Search for the cell housing the specified text and yield its [X, Y] center coordinate. 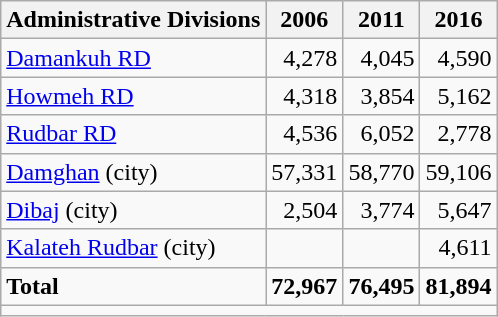
72,967 [304, 286]
Damghan (city) [134, 172]
76,495 [382, 286]
2011 [382, 20]
Rudbar RD [134, 134]
2,504 [304, 210]
4,611 [458, 248]
57,331 [304, 172]
4,536 [304, 134]
Kalateh Rudbar (city) [134, 248]
6,052 [382, 134]
4,045 [382, 58]
4,590 [458, 58]
5,647 [458, 210]
Damankuh RD [134, 58]
81,894 [458, 286]
Dibaj (city) [134, 210]
5,162 [458, 96]
Administrative Divisions [134, 20]
4,318 [304, 96]
3,774 [382, 210]
Howmeh RD [134, 96]
3,854 [382, 96]
2,778 [458, 134]
58,770 [382, 172]
Total [134, 286]
2016 [458, 20]
2006 [304, 20]
59,106 [458, 172]
4,278 [304, 58]
